Return [X, Y] of the center of cell containing provided text 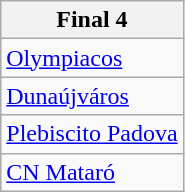
Final 4 [92, 20]
Plebiscito Padova [92, 134]
CN Mataró [92, 172]
Olympiacos [92, 58]
Dunaújváros [92, 96]
